Capture the cell that displays the provided text and extract its (X, Y) central coordinate. 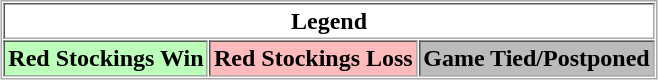
Legend (329, 21)
Red Stockings Win (106, 58)
Game Tied/Postponed (536, 58)
Red Stockings Loss (313, 58)
